Detect which cell encompasses the target text, then output its [x, y] center coordinate. 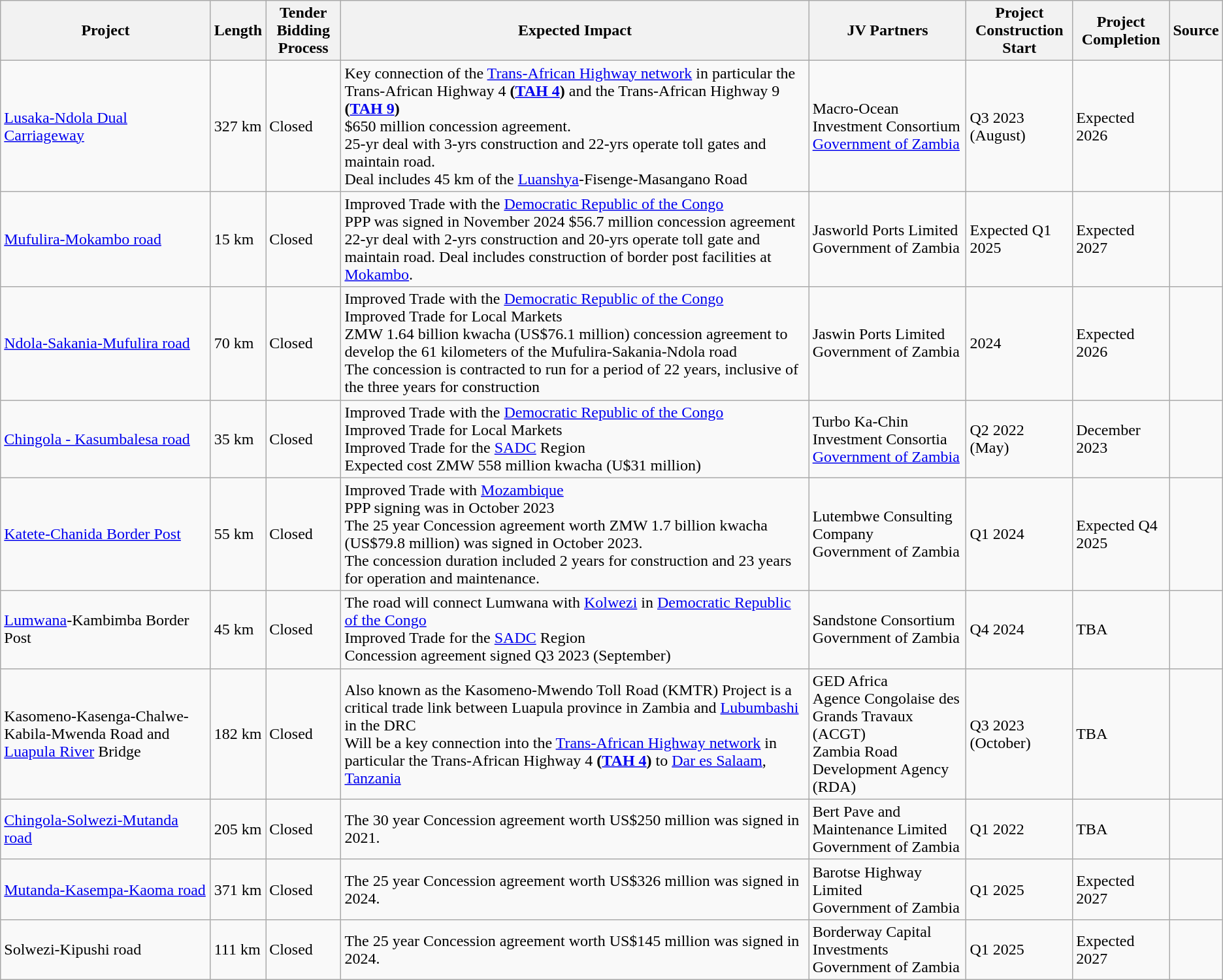
Q2 2022(May) [1019, 439]
Barotse Highway LimitedGovernment of Zambia [887, 889]
The 30 year Concession agreement worth US$250 million was signed in 2021. [575, 829]
182 km [238, 734]
205 km [238, 829]
Jasworld Ports LimitedGovernment of Zambia [887, 239]
Source [1196, 31]
Q4 2024 [1019, 630]
The 25 year Concession agreement worth US$145 million was signed in 2024. [575, 949]
Lusaka-Ndola Dual Carriageway [106, 126]
Ndola-Sakania-Mufulira road [106, 344]
Expected Q1 2025 [1019, 239]
70 km [238, 344]
Katete-Chanida Border Post [106, 534]
Lumwana-Kambimba Border Post [106, 630]
Mufulira-Mokambo road [106, 239]
327 km [238, 126]
Project [106, 31]
Chingola - Kasumbalesa road [106, 439]
JV Partners [887, 31]
Q1 2022 [1019, 829]
December 2023 [1121, 439]
Chingola-Solwezi-Mutanda road [106, 829]
Borderway Capital InvestmentsGovernment of Zambia [887, 949]
15 km [238, 239]
45 km [238, 630]
Solwezi-Kipushi road [106, 949]
Turbo Ka-Chin Investment ConsortiaGovernment of Zambia [887, 439]
Macro-Ocean Investment ConsortiumGovernment of Zambia [887, 126]
Tender BiddingProcess [303, 31]
Bert Pave and Maintenance LimitedGovernment of Zambia [887, 829]
Length [238, 31]
Sandstone ConsortiumGovernment of Zambia [887, 630]
Expected Impact [575, 31]
Kasomeno-Kasenga-Chalwe-Kabila-Mwenda Road and Luapula River Bridge [106, 734]
371 km [238, 889]
The 25 year Concession agreement worth US$326 million was signed in 2024. [575, 889]
55 km [238, 534]
35 km [238, 439]
Expected Q4 2025 [1121, 534]
Q3 2023 (October) [1019, 734]
Mutanda-Kasempa-Kaoma road [106, 889]
111 km [238, 949]
Jaswin Ports LimitedGovernment of Zambia [887, 344]
Q3 2023(August) [1019, 126]
Lutembwe Consulting CompanyGovernment of Zambia [887, 534]
Q1 2024 [1019, 534]
GED AfricaAgence Congolaise des Grands Travaux (ACGT)Zambia Road Development Agency (RDA) [887, 734]
ProjectCompletion [1121, 31]
ProjectConstruction Start [1019, 31]
2024 [1019, 344]
